Return (X, Y) of the center of cell containing provided text 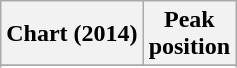
Chart (2014) (72, 34)
Peakposition (189, 34)
